Scan for the cell matching the given text and deliver its (x, y) coordinate at center. 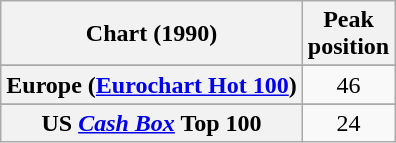
Europe (Eurochart Hot 100) (152, 85)
46 (348, 85)
Peakposition (348, 34)
Chart (1990) (152, 34)
US Cash Box Top 100 (152, 123)
24 (348, 123)
